Extract the (x, y) coordinate from the center of the cell holding the provided text.  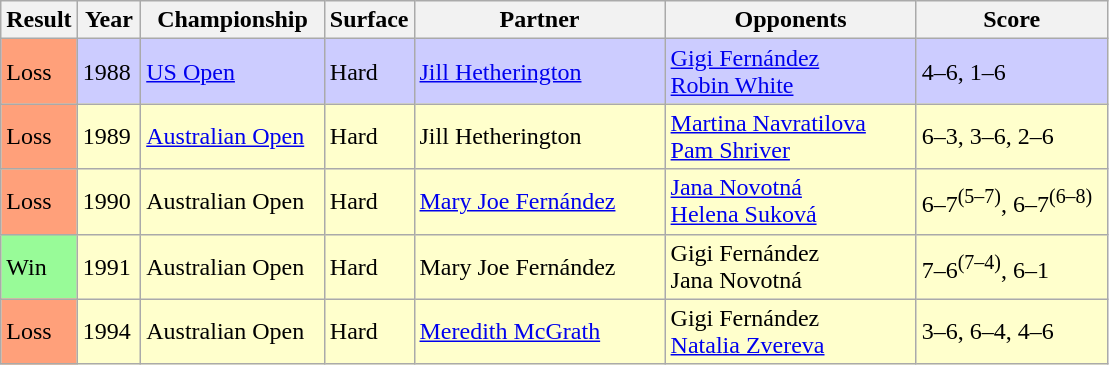
Result (39, 20)
6–7(5–7), 6–7(6–8) (1012, 202)
4–6, 1–6 (1012, 72)
3–6, 6–4, 4–6 (1012, 332)
Gigi Fernández Natalia Zvereva (790, 332)
Partner (540, 20)
Jana Novotná Helena Suková (790, 202)
7–6(7–4), 6–1 (1012, 266)
6–3, 3–6, 2–6 (1012, 136)
Score (1012, 20)
Year (109, 20)
Championship (233, 20)
Gigi Fernández Robin White (790, 72)
1989 (109, 136)
Opponents (790, 20)
1988 (109, 72)
Surface (369, 20)
US Open (233, 72)
Win (39, 266)
Gigi Fernández Jana Novotná (790, 266)
Martina Navratilova Pam Shriver (790, 136)
1990 (109, 202)
1991 (109, 266)
1994 (109, 332)
Meredith McGrath (540, 332)
